Determine the (x, y) coordinate at the center of the cell enclosing the given text.  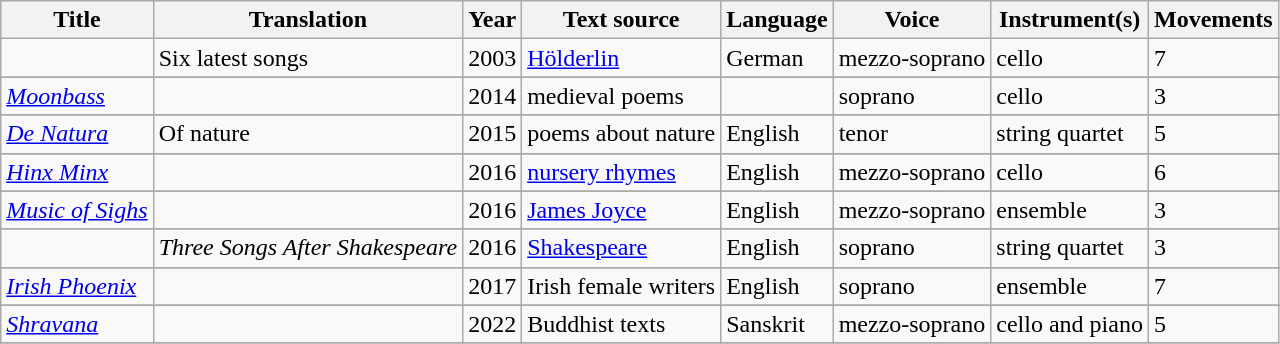
Shravana (77, 324)
Irish Phoenix (77, 286)
Music of Sighs (77, 210)
tenor (912, 134)
medieval poems (622, 96)
2022 (492, 324)
Language (777, 20)
2017 (492, 286)
cello and piano (1070, 324)
poems about nature (622, 134)
Instrument(s) (1070, 20)
Voice (912, 20)
Year (492, 20)
2015 (492, 134)
Of nature (308, 134)
2003 (492, 58)
Moonbass (77, 96)
Translation (308, 20)
Six latest songs (308, 58)
Movements (1213, 20)
6 (1213, 172)
Buddhist texts (622, 324)
Shakespeare (622, 248)
Sanskrit (777, 324)
Irish female writers (622, 286)
De Natura (77, 134)
Text source (622, 20)
nursery rhymes (622, 172)
Three Songs After Shakespeare (308, 248)
James Joyce (622, 210)
2014 (492, 96)
Hölderlin (622, 58)
Hinx Minx (77, 172)
German (777, 58)
Title (77, 20)
